Search for the cell housing the specified text and yield its [X, Y] center coordinate. 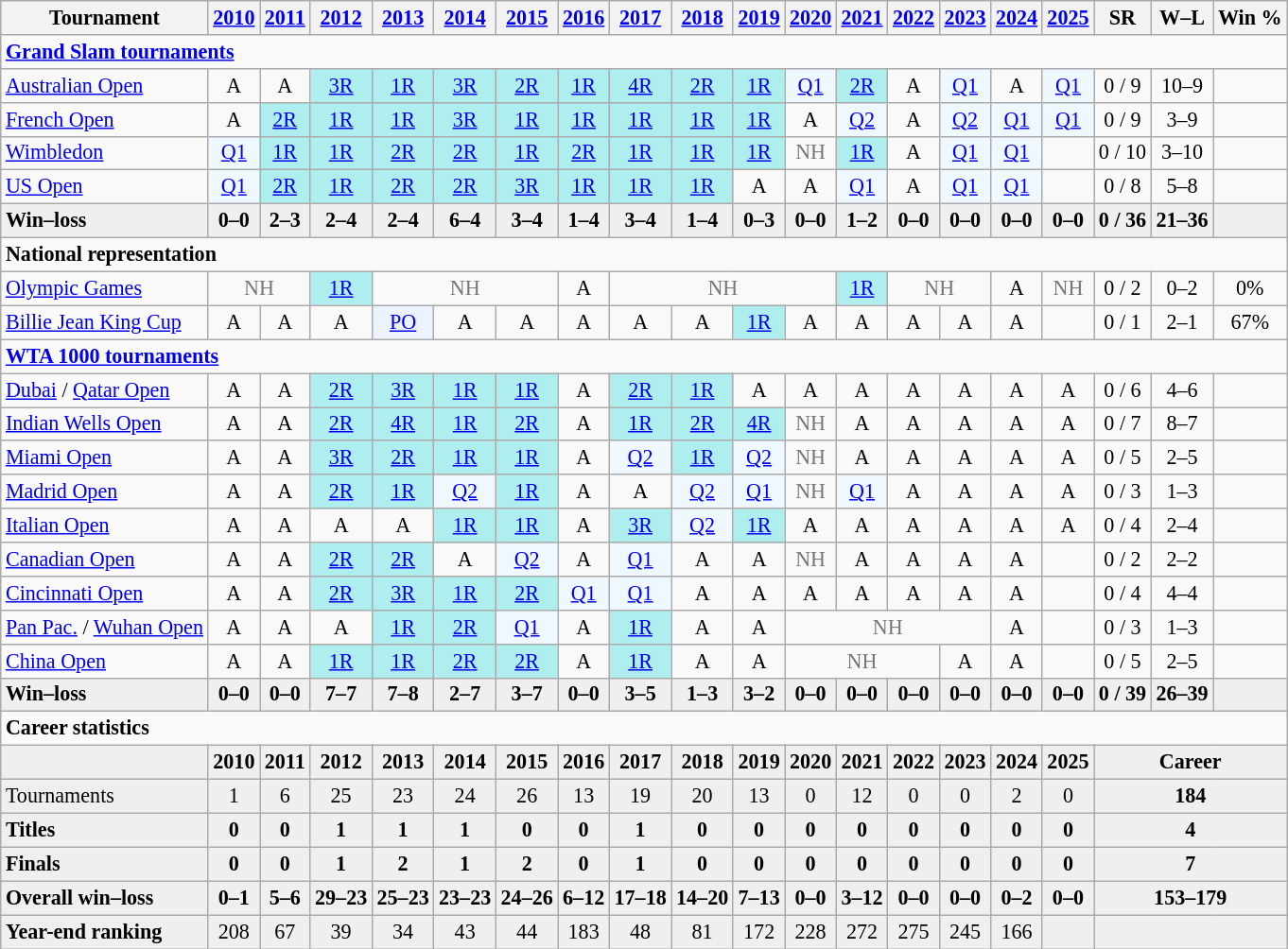
245 [965, 931]
SR [1123, 17]
34 [403, 931]
Indian Wells Open [104, 423]
29–23 [341, 898]
26 [527, 796]
Tournament [104, 17]
Billie Jean King Cup [104, 322]
7 [1191, 864]
6–4 [465, 220]
0 / 39 [1123, 695]
7–7 [341, 695]
24 [465, 796]
8–7 [1182, 423]
12 [862, 796]
23–23 [465, 898]
7–8 [403, 695]
WTA 1000 tournaments [644, 356]
5–8 [1182, 187]
3–12 [862, 898]
3–7 [527, 695]
4 [1191, 830]
0 / 1 [1123, 322]
Miami Open [104, 457]
Titles [104, 830]
0 / 6 [1123, 389]
275 [914, 931]
44 [527, 931]
PO [403, 322]
Olympic Games [104, 288]
19 [640, 796]
Canadian Open [104, 559]
183 [583, 931]
French Open [104, 119]
2–2 [1182, 559]
Madrid Open [104, 492]
184 [1191, 796]
4–4 [1182, 593]
228 [810, 931]
20 [703, 796]
Australian Open [104, 85]
0 / 36 [1123, 220]
2–3 [286, 220]
Wimbledon [104, 153]
3–10 [1182, 153]
7–13 [758, 898]
3–5 [640, 695]
3–2 [758, 695]
5–6 [286, 898]
3–9 [1182, 119]
2–1 [1182, 322]
23 [403, 796]
China Open [104, 661]
Cincinnati Open [104, 593]
0 / 10 [1123, 153]
24–26 [527, 898]
Grand Slam tournaments [644, 51]
Year-end ranking [104, 931]
208 [234, 931]
Career statistics [644, 729]
0–1 [234, 898]
48 [640, 931]
153–179 [1191, 898]
25 [341, 796]
67% [1250, 322]
43 [465, 931]
166 [1017, 931]
67 [286, 931]
2–7 [465, 695]
26–39 [1182, 695]
Tournaments [104, 796]
21–36 [1182, 220]
81 [703, 931]
Pan Pac. / Wuhan Open [104, 627]
National representation [644, 254]
17–18 [640, 898]
Finals [104, 864]
4–6 [1182, 389]
Dubai / Qatar Open [104, 389]
272 [862, 931]
Italian Open [104, 526]
0 / 8 [1123, 187]
10–9 [1182, 85]
39 [341, 931]
25–23 [403, 898]
Win % [1250, 17]
6–12 [583, 898]
6 [286, 796]
W–L [1182, 17]
14–20 [703, 898]
0 / 7 [1123, 423]
172 [758, 931]
1–2 [862, 220]
US Open [104, 187]
Career [1191, 762]
0–3 [758, 220]
Overall win–loss [104, 898]
0% [1250, 288]
